Locate the cell with the specified text and output its (X, Y) center coordinate. 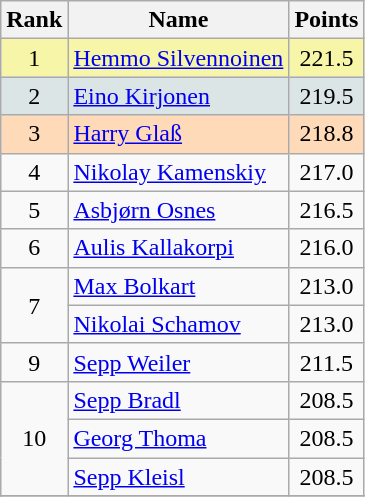
10 (34, 438)
211.5 (326, 362)
Points (326, 20)
Nikolai Schamov (178, 324)
Eino Kirjonen (178, 96)
Asbjørn Osnes (178, 210)
1 (34, 58)
Aulis Kallakorpi (178, 248)
221.5 (326, 58)
6 (34, 248)
Rank (34, 20)
Sepp Kleisl (178, 477)
Name (178, 20)
Hemmo Silvennoinen (178, 58)
218.8 (326, 134)
Sepp Weiler (178, 362)
4 (34, 172)
216.0 (326, 248)
2 (34, 96)
7 (34, 305)
216.5 (326, 210)
Georg Thoma (178, 438)
3 (34, 134)
219.5 (326, 96)
Harry Glaß (178, 134)
9 (34, 362)
Nikolay Kamenskiy (178, 172)
Sepp Bradl (178, 400)
5 (34, 210)
Max Bolkart (178, 286)
217.0 (326, 172)
